Provide the (x, y) coordinate of the cell's center where the given text is located.  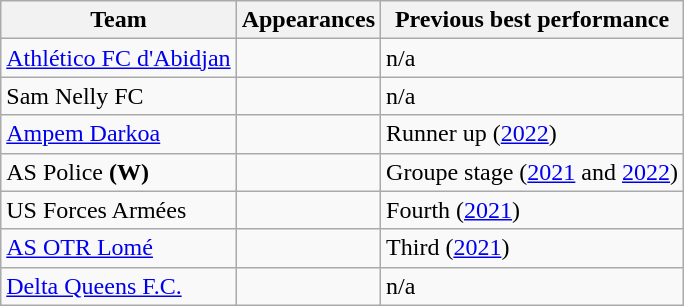
AS OTR Lomé (118, 248)
Groupe stage (2021 and 2022) (532, 172)
Third (2021) (532, 248)
Previous best performance (532, 20)
Delta Queens F.C. (118, 286)
Runner up (2022) (532, 134)
Ampem Darkoa (118, 134)
Athlético FC d'Abidjan (118, 58)
Appearances (308, 20)
Sam Nelly FC (118, 96)
AS Police (W) (118, 172)
Fourth (2021) (532, 210)
Team (118, 20)
US Forces Armées (118, 210)
